Pinpoint the cell where the given text exists, returning its (X, Y) midpoint coordinate. 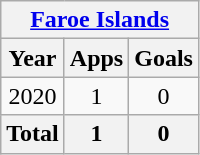
Apps (96, 58)
2020 (33, 96)
Faroe Islands (100, 20)
Year (33, 58)
Goals (164, 58)
Total (33, 134)
